Provide the [x, y] coordinate of the cell's center where the given text is located.  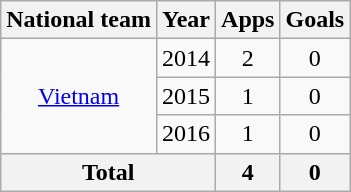
Apps [248, 20]
2015 [186, 96]
4 [248, 172]
2016 [186, 134]
2014 [186, 58]
National team [79, 20]
Goals [315, 20]
2 [248, 58]
Total [108, 172]
Vietnam [79, 96]
Year [186, 20]
